Scan for the cell matching the given text and deliver its (x, y) coordinate at center. 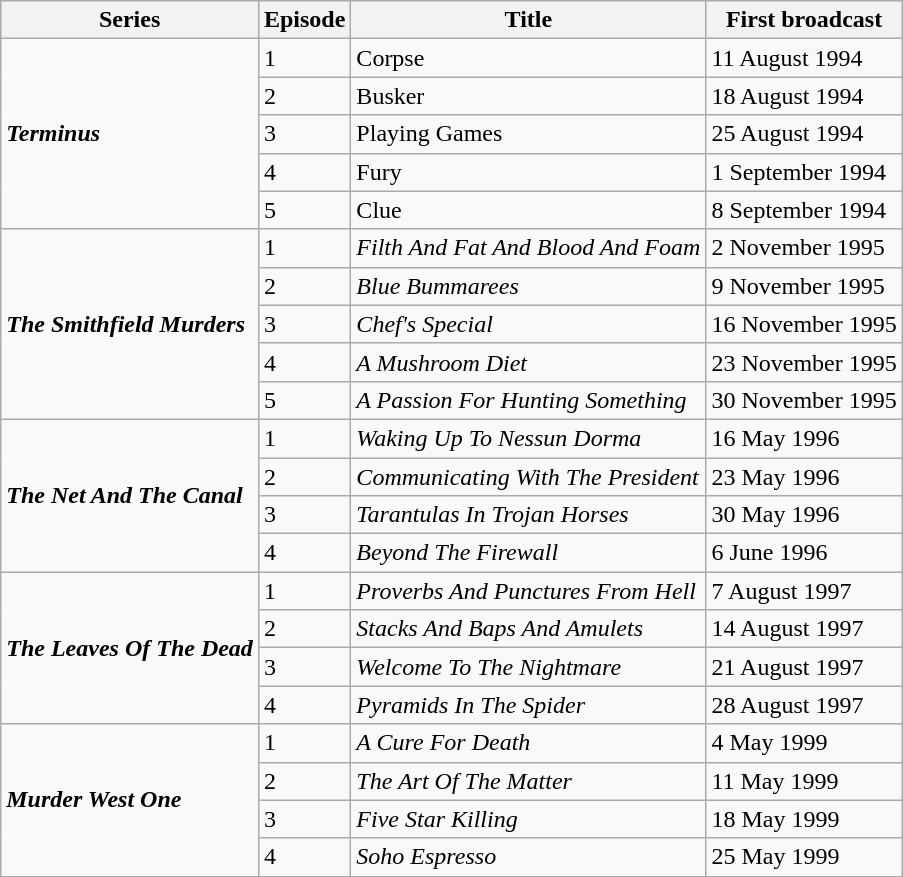
11 May 1999 (804, 781)
Murder West One (130, 800)
Corpse (528, 58)
Busker (528, 96)
The Art Of The Matter (528, 781)
9 November 1995 (804, 286)
Playing Games (528, 134)
First broadcast (804, 20)
A Mushroom Diet (528, 362)
Stacks And Baps And Amulets (528, 629)
16 November 1995 (804, 324)
23 May 1996 (804, 477)
4 May 1999 (804, 743)
8 September 1994 (804, 210)
16 May 1996 (804, 438)
Clue (528, 210)
Soho Espresso (528, 857)
Fury (528, 172)
Proverbs And Punctures From Hell (528, 591)
7 August 1997 (804, 591)
Beyond The Firewall (528, 553)
Filth And Fat And Blood And Foam (528, 248)
Terminus (130, 134)
11 August 1994 (804, 58)
Waking Up To Nessun Dorma (528, 438)
Pyramids In The Spider (528, 705)
1 September 1994 (804, 172)
18 May 1999 (804, 819)
25 August 1994 (804, 134)
Communicating With The President (528, 477)
The Net And The Canal (130, 495)
30 November 1995 (804, 400)
18 August 1994 (804, 96)
Title (528, 20)
Series (130, 20)
Episode (304, 20)
28 August 1997 (804, 705)
The Smithfield Murders (130, 324)
Blue Bummarees (528, 286)
Five Star Killing (528, 819)
21 August 1997 (804, 667)
30 May 1996 (804, 515)
14 August 1997 (804, 629)
Chef's Special (528, 324)
25 May 1999 (804, 857)
Tarantulas In Trojan Horses (528, 515)
A Passion For Hunting Something (528, 400)
Welcome To The Nightmare (528, 667)
23 November 1995 (804, 362)
2 November 1995 (804, 248)
6 June 1996 (804, 553)
A Cure For Death (528, 743)
The Leaves Of The Dead (130, 648)
